Return the (X, Y) coordinate for the center point of the cell that contains the specified text.  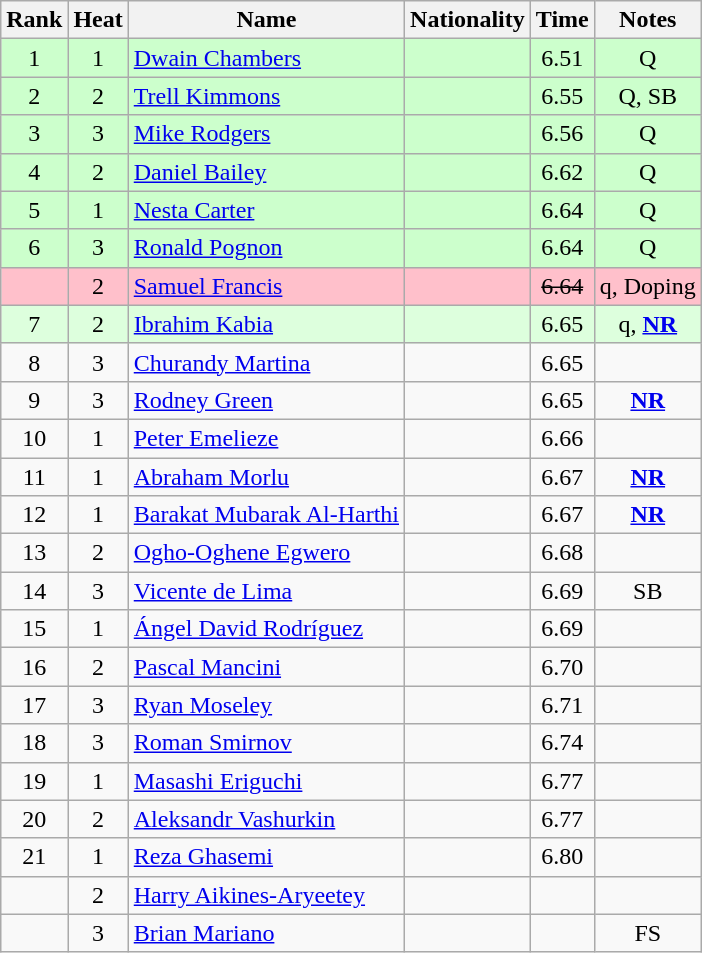
Roman Smirnov (266, 743)
17 (34, 705)
6.71 (562, 705)
Nesta Carter (266, 210)
4 (34, 172)
11 (34, 477)
Heat (98, 20)
Trell Kimmons (266, 96)
Name (266, 20)
Ibrahim Kabia (266, 324)
Brian Mariano (266, 933)
Nationality (468, 20)
8 (34, 362)
Ogho-Oghene Egwero (266, 553)
18 (34, 743)
9 (34, 400)
6.55 (562, 96)
Churandy Martina (266, 362)
10 (34, 438)
Reza Ghasemi (266, 857)
Mike Rodgers (266, 134)
Aleksandr Vashurkin (266, 819)
20 (34, 819)
Pascal Mancini (266, 667)
12 (34, 515)
5 (34, 210)
15 (34, 629)
Rank (34, 20)
21 (34, 857)
6.62 (562, 172)
Masashi Eriguchi (266, 781)
6.80 (562, 857)
6.51 (562, 58)
SB (648, 591)
16 (34, 667)
Harry Aikines-Aryeetey (266, 895)
6.56 (562, 134)
Peter Emelieze (266, 438)
7 (34, 324)
Ryan Moseley (266, 705)
Notes (648, 20)
Rodney Green (266, 400)
6.68 (562, 553)
14 (34, 591)
Abraham Morlu (266, 477)
6.74 (562, 743)
Ángel David Rodríguez (266, 629)
6.70 (562, 667)
q, Doping (648, 286)
6 (34, 248)
FS (648, 933)
Dwain Chambers (266, 58)
19 (34, 781)
Ronald Pognon (266, 248)
Samuel Francis (266, 286)
6.66 (562, 438)
Vicente de Lima (266, 591)
q, NR (648, 324)
Time (562, 20)
Barakat Mubarak Al-Harthi (266, 515)
Q, SB (648, 96)
13 (34, 553)
Daniel Bailey (266, 172)
